Return (x, y) of the center of cell containing provided text 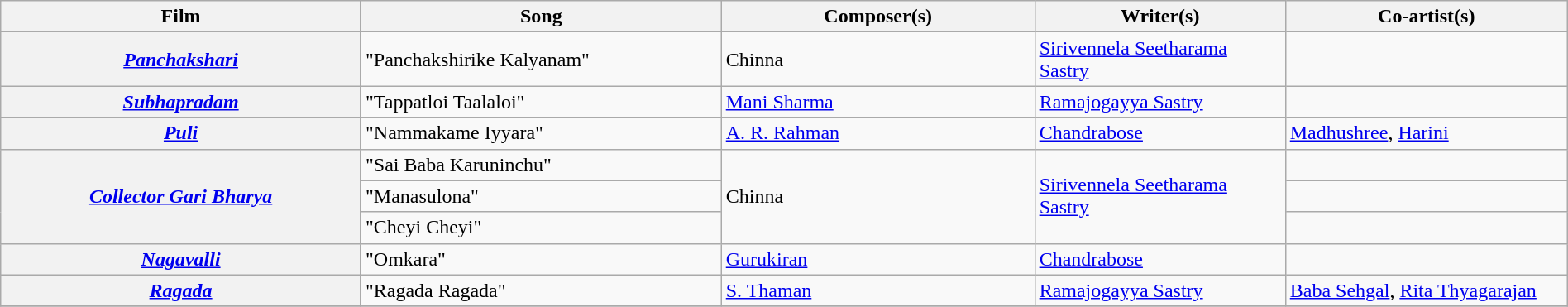
"Panchakshirike Kalyanam" (541, 60)
Madhushree, Harini (1426, 133)
"Ragada Ragada" (541, 290)
"Manasulona" (541, 196)
"Nammakame Iyyara" (541, 133)
"Tappatloi Taalaloi" (541, 102)
Subhapradam (181, 102)
"Omkara" (541, 259)
Baba Sehgal, Rita Thyagarajan (1426, 290)
Puli (181, 133)
Co-artist(s) (1426, 17)
A. R. Rahman (878, 133)
Mani Sharma (878, 102)
Gurukiran (878, 259)
Nagavalli (181, 259)
Panchakshari (181, 60)
"Sai Baba Karuninchu" (541, 165)
"Cheyi Cheyi" (541, 228)
Writer(s) (1159, 17)
Song (541, 17)
Composer(s) (878, 17)
Film (181, 17)
Ragada (181, 290)
Collector Gari Bharya (181, 196)
S. Thaman (878, 290)
